Return [x, y] of the center of cell containing provided text 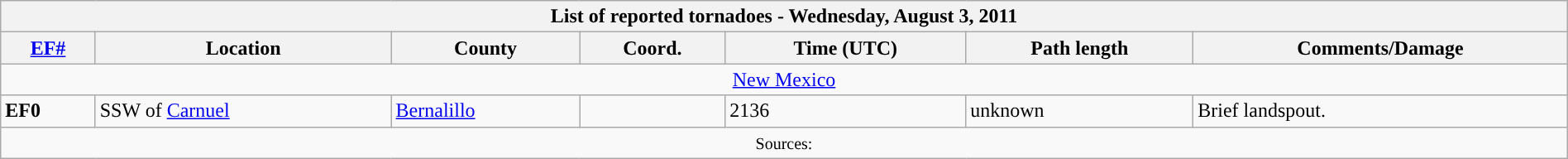
Location [243, 48]
Comments/Damage [1381, 48]
Path length [1080, 48]
2136 [845, 111]
EF0 [48, 111]
Brief landspout. [1381, 111]
EF# [48, 48]
Time (UTC) [845, 48]
New Mexico [784, 79]
List of reported tornadoes - Wednesday, August 3, 2011 [784, 17]
Coord. [653, 48]
unknown [1080, 111]
County [485, 48]
Sources: [784, 142]
Bernalillo [485, 111]
SSW of Carnuel [243, 111]
